Return the (X, Y) coordinate for the center point of the cell that contains the specified text.  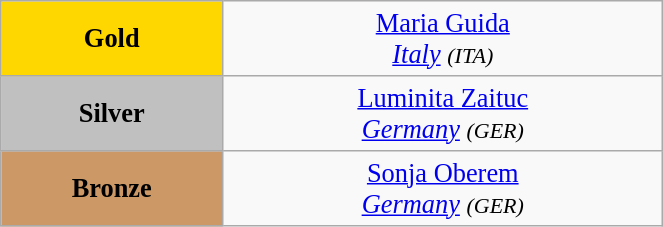
Maria GuidaItaly (ITA) (443, 38)
Silver (112, 112)
Sonja OberemGermany (GER) (443, 188)
Bronze (112, 188)
Luminita ZaitucGermany (GER) (443, 112)
Gold (112, 38)
